Search for the cell housing the specified text and yield its [x, y] center coordinate. 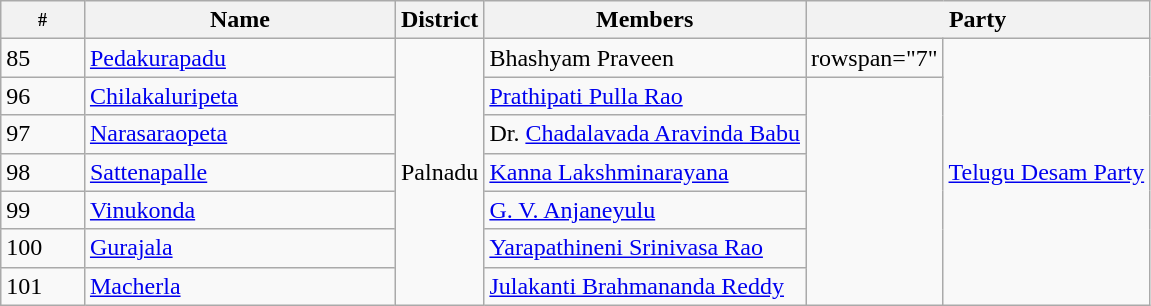
G. V. Anjaneyulu [645, 210]
Sattenapalle [240, 172]
Chilakaluripeta [240, 96]
Vinukonda [240, 210]
Julakanti Brahmananda Reddy [645, 286]
District [439, 20]
Members [645, 20]
Macherla [240, 286]
# [43, 20]
Palnadu [439, 172]
96 [43, 96]
85 [43, 58]
Name [240, 20]
Party [978, 20]
Gurajala [240, 248]
101 [43, 286]
rowspan="7" [875, 58]
Prathipati Pulla Rao [645, 96]
Telugu Desam Party [1046, 172]
97 [43, 134]
Pedakurapadu [240, 58]
98 [43, 172]
99 [43, 210]
Kanna Lakshminarayana [645, 172]
Yarapathineni Srinivasa Rao [645, 248]
Bhashyam Praveen [645, 58]
Narasaraopeta [240, 134]
100 [43, 248]
Dr. Chadalavada Aravinda Babu [645, 134]
